Extract the [x, y] coordinate from the center of the cell holding the provided text.  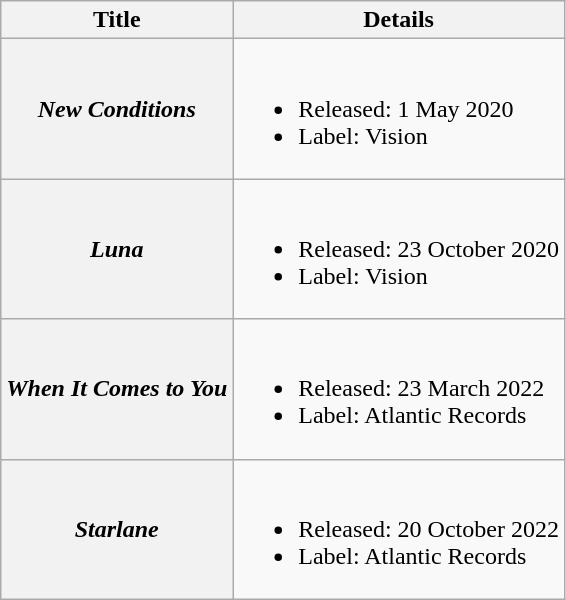
Released: 20 October 2022Label: Atlantic Records [399, 529]
Details [399, 20]
Released: 23 March 2022Label: Atlantic Records [399, 389]
Released: 1 May 2020Label: Vision [399, 109]
New Conditions [117, 109]
Luna [117, 249]
When It Comes to You [117, 389]
Starlane [117, 529]
Title [117, 20]
Released: 23 October 2020Label: Vision [399, 249]
